Scan for the cell matching the given text and deliver its (X, Y) coordinate at center. 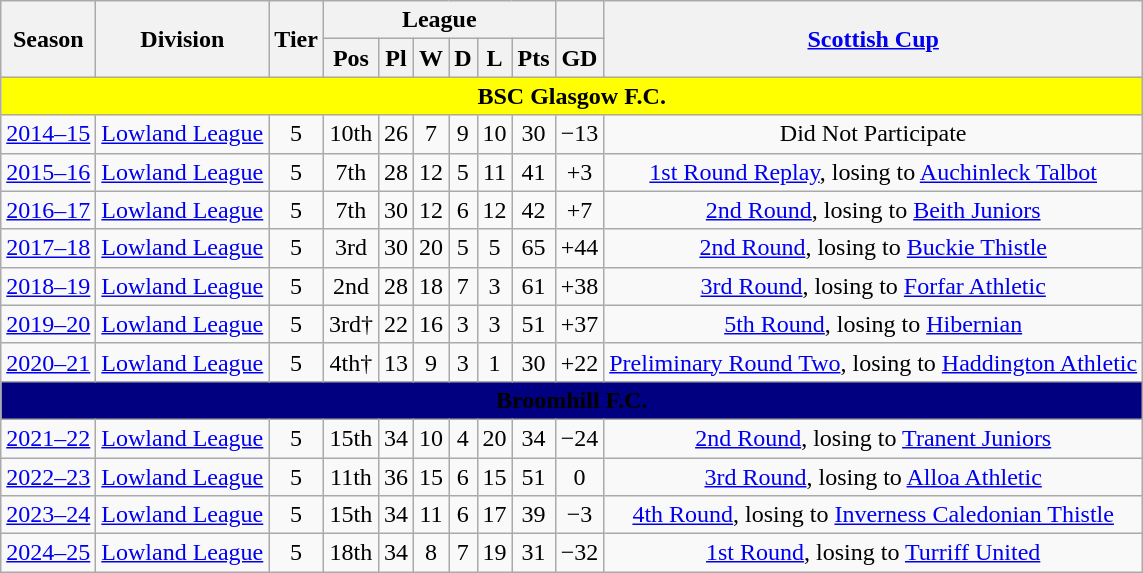
2nd (350, 286)
+44 (580, 248)
17 (494, 515)
10th (350, 134)
1st Round Replay, losing to Auchinleck Talbot (874, 172)
22 (396, 324)
42 (534, 210)
2020–21 (48, 362)
13 (396, 362)
Pos (350, 58)
2nd Round, losing to Beith Juniors (874, 210)
−13 (580, 134)
+22 (580, 362)
−3 (580, 515)
2nd Round, losing to Tranent Juniors (874, 438)
2018–19 (48, 286)
18th (350, 553)
2019–20 (48, 324)
2017–18 (48, 248)
18 (432, 286)
11th (350, 477)
31 (534, 553)
Tier (296, 39)
2023–24 (48, 515)
3rd Round, losing to Alloa Athletic (874, 477)
0 (580, 477)
League (439, 20)
36 (396, 477)
65 (534, 248)
2021–22 (48, 438)
2022–23 (48, 477)
Division (182, 39)
5th Round, losing to Hibernian (874, 324)
39 (534, 515)
+7 (580, 210)
2nd Round, losing to Buckie Thistle (874, 248)
Pts (534, 58)
−32 (580, 553)
Broomhill F.C. (572, 400)
2016–17 (48, 210)
16 (432, 324)
BSC Glasgow F.C. (572, 96)
2015–16 (48, 172)
GD (580, 58)
+37 (580, 324)
+3 (580, 172)
1 (494, 362)
D (463, 58)
2014–15 (48, 134)
26 (396, 134)
Season (48, 39)
1st Round, losing to Turriff United (874, 553)
4 (463, 438)
+38 (580, 286)
Pl (396, 58)
3rd Round, losing to Forfar Athletic (874, 286)
Did Not Participate (874, 134)
W (432, 58)
Scottish Cup (874, 39)
4th Round, losing to Inverness Caledonian Thistle (874, 515)
41 (534, 172)
4th† (350, 362)
3rd (350, 248)
L (494, 58)
−24 (580, 438)
Preliminary Round Two, losing to Haddington Athletic (874, 362)
3rd† (350, 324)
2024–25 (48, 553)
19 (494, 553)
61 (534, 286)
8 (432, 553)
